Scan for the cell matching the given text and deliver its (X, Y) coordinate at center. 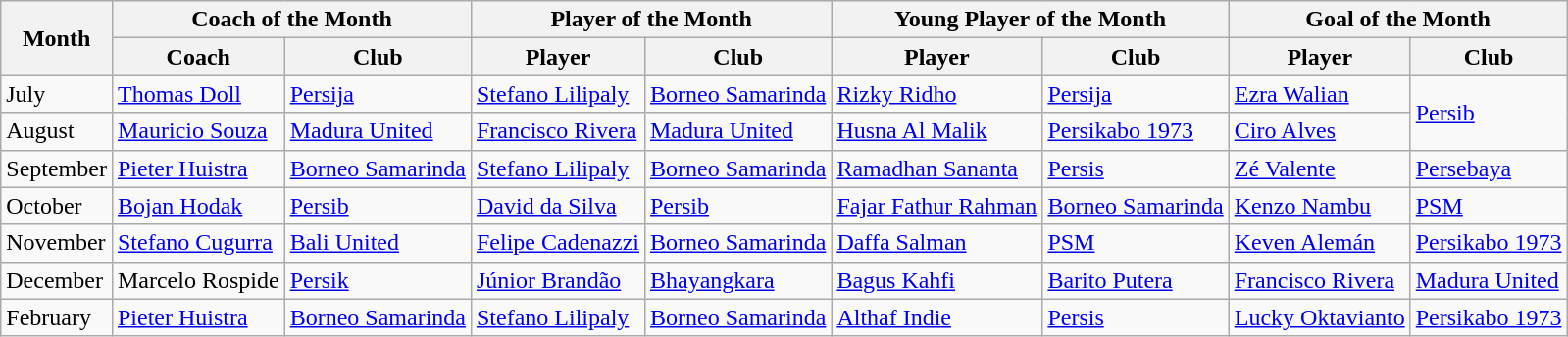
Ciro Alves (1320, 131)
Ezra Walian (1320, 94)
Fajar Fathur Rahman (937, 206)
Barito Putera (1136, 280)
Bagus Kahfi (937, 280)
Zé Valente (1320, 168)
Coach (198, 57)
Júnior Brandão (557, 280)
Husna Al Malik (937, 131)
Coach of the Month (291, 20)
February (57, 317)
Player of the Month (651, 20)
Althaf Indie (937, 317)
Persebaya (1489, 168)
David da Silva (557, 206)
July (57, 94)
Bhayangkara (737, 280)
Bali United (378, 243)
Goal of the Month (1398, 20)
Keven Alemán (1320, 243)
Lucky Oktavianto (1320, 317)
Kenzo Nambu (1320, 206)
Rizky Ridho (937, 94)
Month (57, 38)
Young Player of the Month (1030, 20)
Persik (378, 280)
Bojan Hodak (198, 206)
November (57, 243)
Felipe Cadenazzi (557, 243)
Daffa Salman (937, 243)
Thomas Doll (198, 94)
October (57, 206)
Ramadhan Sananta (937, 168)
Marcelo Rospide (198, 280)
December (57, 280)
Stefano Cugurra (198, 243)
August (57, 131)
Mauricio Souza (198, 131)
September (57, 168)
